Provide the (X, Y) coordinate of the cell's center where the given text is located.  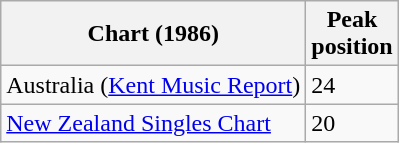
20 (352, 123)
New Zealand Singles Chart (154, 123)
Peakposition (352, 34)
24 (352, 85)
Chart (1986) (154, 34)
Australia (Kent Music Report) (154, 85)
